Provide the (x, y) coordinate of the cell's center where the given text is located.  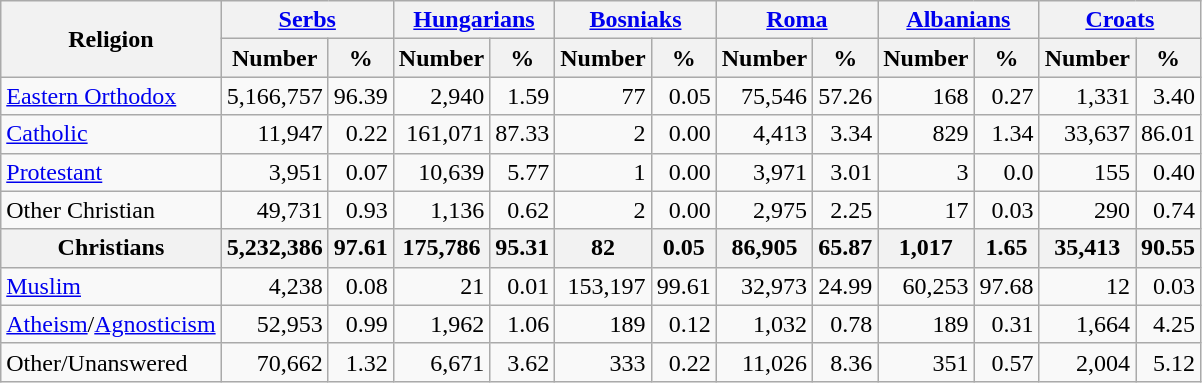
2.25 (846, 210)
0.31 (1006, 324)
21 (441, 286)
4.25 (1168, 324)
35,413 (1087, 248)
2,975 (764, 210)
86,905 (764, 248)
57.26 (846, 96)
1.34 (1006, 134)
351 (926, 362)
2,004 (1087, 362)
Roma (796, 20)
1.06 (522, 324)
77 (603, 96)
1,664 (1087, 324)
1.65 (1006, 248)
0.0 (1006, 172)
290 (1087, 210)
17 (926, 210)
Muslim (111, 286)
0.07 (360, 172)
155 (1087, 172)
96.39 (360, 96)
Eastern Orthodox (111, 96)
82 (603, 248)
8.36 (846, 362)
1.59 (522, 96)
24.99 (846, 286)
Catholic (111, 134)
5,166,757 (274, 96)
1,136 (441, 210)
0.62 (522, 210)
87.33 (522, 134)
60,253 (926, 286)
0.74 (1168, 210)
70,662 (274, 362)
3 (926, 172)
97.68 (1006, 286)
10,639 (441, 172)
33,637 (1087, 134)
Croats (1120, 20)
Atheism/Agnosticism (111, 324)
0.57 (1006, 362)
Other Christian (111, 210)
1.32 (360, 362)
4,413 (764, 134)
5,232,386 (274, 248)
97.61 (360, 248)
2,940 (441, 96)
0.99 (360, 324)
90.55 (1168, 248)
Protestant (111, 172)
11,947 (274, 134)
99.61 (684, 286)
86.01 (1168, 134)
Albanians (958, 20)
3,951 (274, 172)
65.87 (846, 248)
Hungarians (474, 20)
11,026 (764, 362)
3.01 (846, 172)
1,331 (1087, 96)
Serbs (307, 20)
0.27 (1006, 96)
3.40 (1168, 96)
0.08 (360, 286)
175,786 (441, 248)
829 (926, 134)
Other/Unanswered (111, 362)
3,971 (764, 172)
75,546 (764, 96)
Bosniaks (636, 20)
0.01 (522, 286)
0.78 (846, 324)
Christians (111, 248)
1,962 (441, 324)
5.12 (1168, 362)
4,238 (274, 286)
153,197 (603, 286)
161,071 (441, 134)
52,953 (274, 324)
95.31 (522, 248)
3.34 (846, 134)
1 (603, 172)
0.12 (684, 324)
333 (603, 362)
6,671 (441, 362)
5.77 (522, 172)
49,731 (274, 210)
32,973 (764, 286)
1,017 (926, 248)
Religion (111, 39)
168 (926, 96)
3.62 (522, 362)
12 (1087, 286)
1,032 (764, 324)
0.93 (360, 210)
0.40 (1168, 172)
